Return the [X, Y] coordinate for the center point of the cell that contains the specified text.  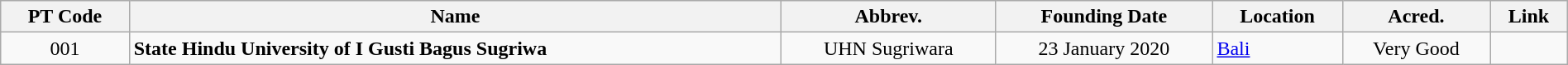
UHN Sugriwara [888, 48]
Founding Date [1104, 17]
Link [1528, 17]
PT Code [65, 17]
001 [65, 48]
State Hindu University of I Gusti Bagus Sugriwa [455, 48]
Very Good [1416, 48]
23 January 2020 [1104, 48]
Acred. [1416, 17]
Name [455, 17]
Bali [1277, 48]
Location [1277, 17]
Abbrev. [888, 17]
